Scan for the cell matching the given text and deliver its [X, Y] coordinate at center. 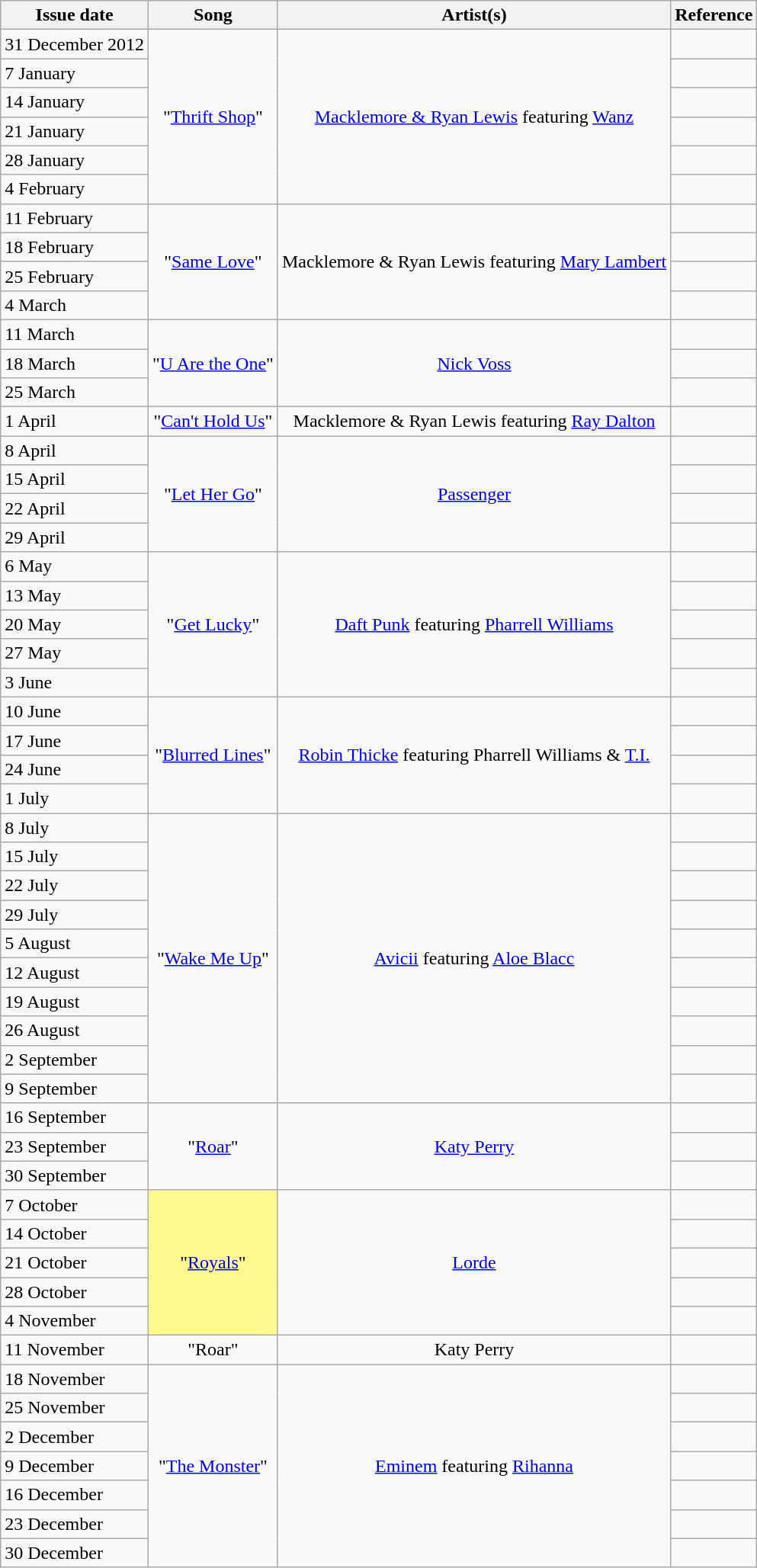
"Royals" [213, 1262]
6 May [75, 566]
4 March [75, 305]
28 October [75, 1292]
Avicii featuring Aloe Blacc [474, 957]
13 May [75, 595]
20 May [75, 624]
3 June [75, 682]
Song [213, 15]
2 September [75, 1060]
15 April [75, 479]
11 November [75, 1350]
30 September [75, 1175]
15 July [75, 857]
18 November [75, 1379]
29 July [75, 915]
Artist(s) [474, 15]
Lorde [474, 1262]
1 July [75, 798]
"Can't Hold Us" [213, 422]
Reference [714, 15]
12 August [75, 973]
27 May [75, 653]
25 March [75, 393]
18 March [75, 364]
7 January [75, 73]
Eminem featuring Rihanna [474, 1466]
8 July [75, 827]
"Blurred Lines" [213, 755]
Passenger [474, 494]
"Get Lucky" [213, 624]
9 September [75, 1089]
23 September [75, 1146]
1 April [75, 422]
25 November [75, 1408]
14 October [75, 1233]
24 June [75, 769]
"Wake Me Up" [213, 957]
"Let Her Go" [213, 494]
Nick Voss [474, 363]
18 February [75, 247]
Daft Punk featuring Pharrell Williams [474, 624]
4 February [75, 189]
5 August [75, 944]
31 December 2012 [75, 44]
11 February [75, 218]
9 December [75, 1466]
16 September [75, 1117]
2 December [75, 1437]
14 January [75, 102]
29 April [75, 537]
"Thrift Shop" [213, 117]
21 October [75, 1262]
Robin Thicke featuring Pharrell Williams & T.I. [474, 755]
Macklemore & Ryan Lewis featuring Wanz [474, 117]
Macklemore & Ryan Lewis featuring Ray Dalton [474, 422]
7 October [75, 1204]
"U Are the One" [213, 363]
Issue date [75, 15]
25 February [75, 276]
28 January [75, 160]
17 June [75, 740]
16 December [75, 1495]
19 August [75, 1002]
10 June [75, 711]
22 July [75, 886]
8 April [75, 451]
26 August [75, 1031]
Macklemore & Ryan Lewis featuring Mary Lambert [474, 261]
"Same Love" [213, 261]
23 December [75, 1524]
"The Monster" [213, 1466]
11 March [75, 334]
4 November [75, 1321]
30 December [75, 1553]
21 January [75, 131]
22 April [75, 508]
